Locate the cell with the specified text and output its (X, Y) center coordinate. 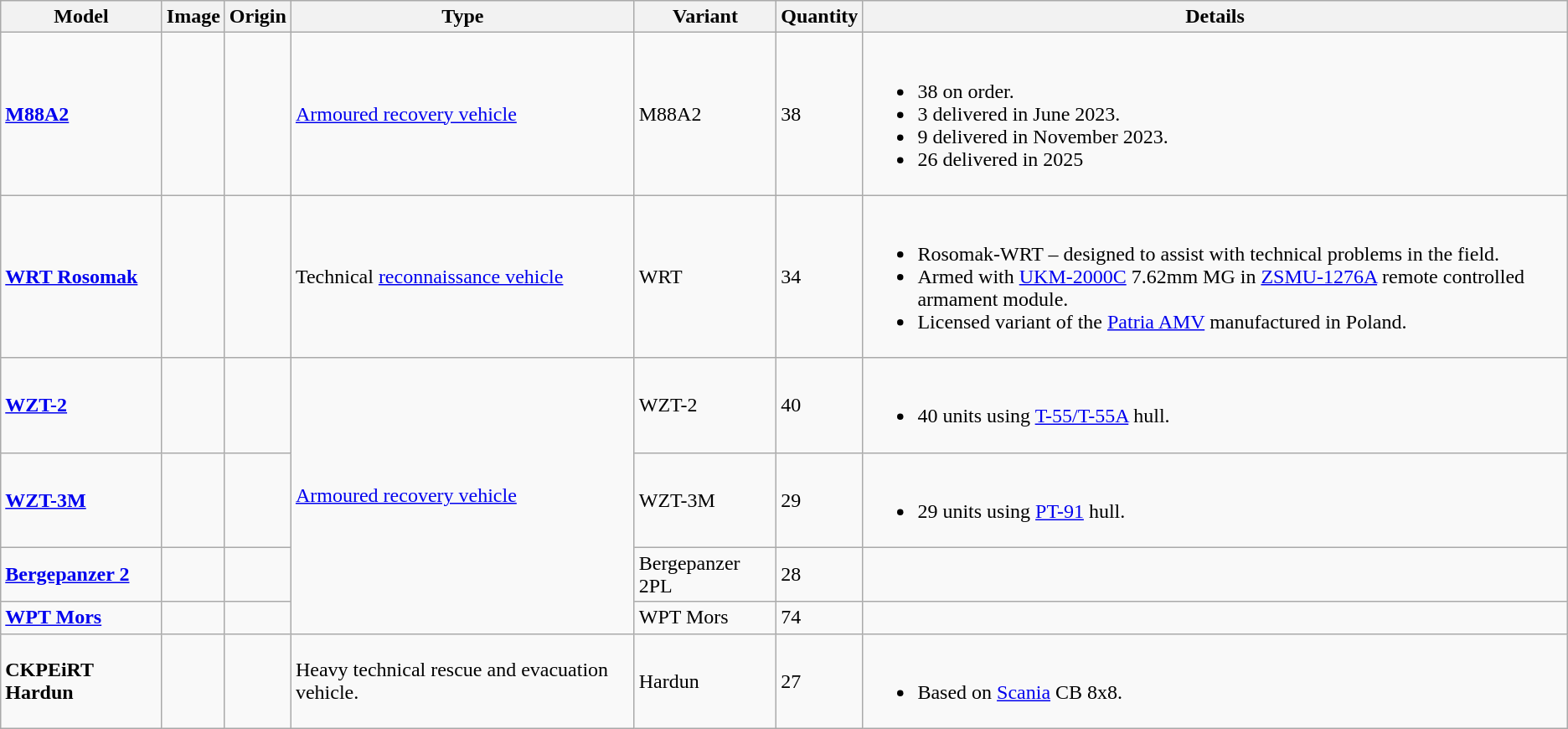
Technical reconnaissance vehicle (462, 277)
Details (1215, 17)
Hardun (705, 680)
Origin (258, 17)
40 units using T-55/T-55A hull. (1215, 406)
Type (462, 17)
Model (82, 17)
38 on order.3 delivered in June 2023.9 delivered in November 2023.26 delivered in 2025 (1215, 114)
27 (819, 680)
Based on Scania CB 8x8. (1215, 680)
40 (819, 406)
Bergepanzer 2 (82, 575)
34 (819, 277)
Quantity (819, 17)
CKPEiRT Hardun (82, 680)
29 units using PT-91 hull. (1215, 499)
29 (819, 499)
Variant (705, 17)
Heavy technical rescue and evacuation vehicle. (462, 680)
Image (193, 17)
74 (819, 618)
WRT Rosomak (82, 277)
38 (819, 114)
WRT (705, 277)
28 (819, 575)
Bergepanzer 2PL (705, 575)
